Identify which cell holds the provided text, then report its (X, Y) central coordinate. 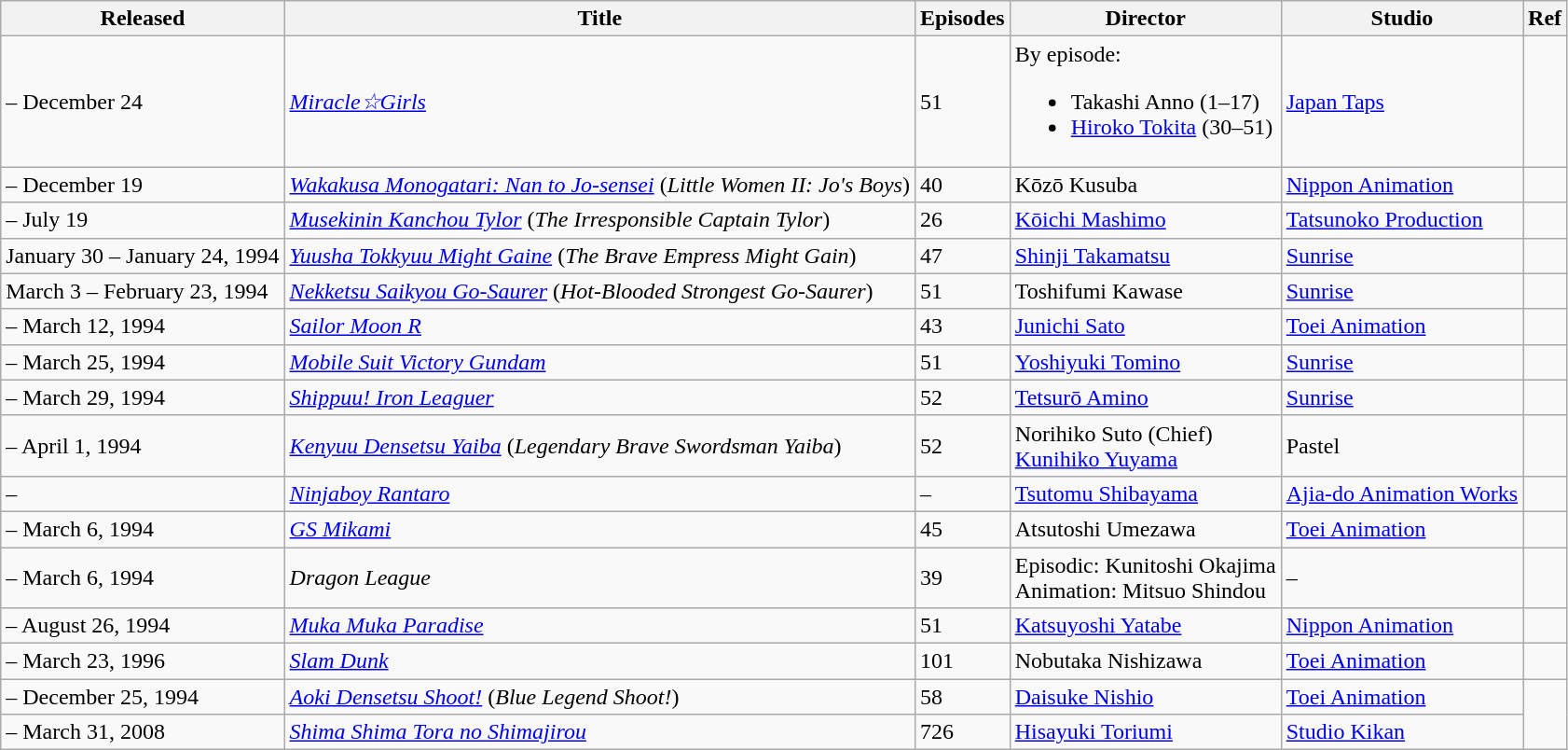
– December 24 (143, 102)
– March 12, 1994 (143, 326)
Wakakusa Monogatari: Nan to Jo-sensei (Little Women II: Jo's Boys) (599, 185)
45 (962, 529)
Hisayuki Toriumi (1145, 732)
Shippuu! Iron Leaguer (599, 397)
– March 29, 1994 (143, 397)
Pastel (1402, 446)
Nekketsu Saikyou Go-Saurer (Hot-Blooded Strongest Go-Saurer) (599, 291)
By episode:Takashi Anno (1–17)Hiroko Tokita (30–51) (1145, 102)
Toshifumi Kawase (1145, 291)
– April 1, 1994 (143, 446)
Shima Shima Tora no Shimajirou (599, 732)
Musekinin Kanchou Tylor (The Irresponsible Captain Tylor) (599, 220)
Title (599, 19)
39 (962, 576)
Katsuyoshi Yatabe (1145, 626)
101 (962, 661)
Sailor Moon R (599, 326)
Ninjaboy Rantaro (599, 493)
Daisuke Nishio (1145, 697)
Muka Muka Paradise (599, 626)
Director (1145, 19)
40 (962, 185)
Mobile Suit Victory Gundam (599, 362)
Norihiko Suto (Chief)Kunihiko Yuyama (1145, 446)
– December 19 (143, 185)
Tatsunoko Production (1402, 220)
– December 25, 1994 (143, 697)
26 (962, 220)
– March 23, 1996 (143, 661)
Ajia-do Animation Works (1402, 493)
GS Mikami (599, 529)
Kenyuu Densetsu Yaiba (Legendary Brave Swordsman Yaiba) (599, 446)
Japan Taps (1402, 102)
Tetsurō Amino (1145, 397)
– March 31, 2008 (143, 732)
Studio Kikan (1402, 732)
– July 19 (143, 220)
Ref (1546, 19)
Episodic: Kunitoshi OkajimaAnimation: Mitsuo Shindou (1145, 576)
Kōichi Mashimo (1145, 220)
Yuusha Tokkyuu Might Gaine (The Brave Empress Might Gain) (599, 256)
Slam Dunk (599, 661)
– March 25, 1994 (143, 362)
March 3 – February 23, 1994 (143, 291)
Aoki Densetsu Shoot! (Blue Legend Shoot!) (599, 697)
726 (962, 732)
Studio (1402, 19)
Episodes (962, 19)
January 30 – January 24, 1994 (143, 256)
Released (143, 19)
Nobutaka Nishizawa (1145, 661)
– August 26, 1994 (143, 626)
Atsutoshi Umezawa (1145, 529)
Junichi Sato (1145, 326)
Kōzō Kusuba (1145, 185)
Miracle☆Girls (599, 102)
43 (962, 326)
Yoshiyuki Tomino (1145, 362)
Shinji Takamatsu (1145, 256)
58 (962, 697)
47 (962, 256)
Dragon League (599, 576)
Tsutomu Shibayama (1145, 493)
